Pinpoint the cell where the given text exists, returning its (X, Y) midpoint coordinate. 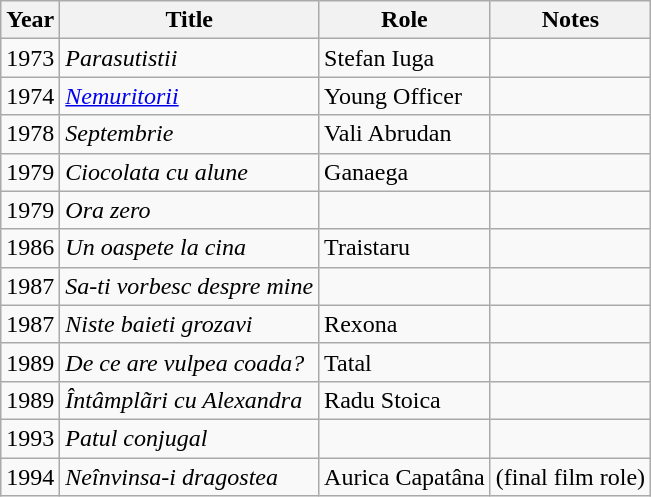
Title (190, 20)
Rexona (405, 324)
Nemuritorii (190, 96)
Stefan Iuga (405, 58)
Aurica Capatâna (405, 477)
1978 (30, 134)
Ganaega (405, 172)
(final film role) (570, 477)
1973 (30, 58)
Traistaru (405, 248)
Septembrie (190, 134)
Parasutistii (190, 58)
Neînvinsa-i dragostea (190, 477)
Role (405, 20)
Young Officer (405, 96)
Notes (570, 20)
Vali Abrudan (405, 134)
Sa-ti vorbesc despre mine (190, 286)
Ciocolata cu alune (190, 172)
Radu Stoica (405, 400)
1994 (30, 477)
Year (30, 20)
1986 (30, 248)
Întâmplãri cu Alexandra (190, 400)
Niste baieti grozavi (190, 324)
De ce are vulpea coada? (190, 362)
1974 (30, 96)
Patul conjugal (190, 438)
Ora zero (190, 210)
1993 (30, 438)
Un oaspete la cina (190, 248)
Tatal (405, 362)
